Find where the given text appears and provide that cell's center as [X, Y] coordinate. 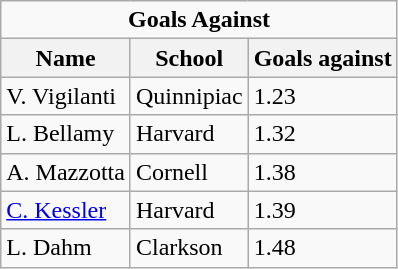
Goals against [322, 58]
L. Bellamy [66, 134]
School [189, 58]
Clarkson [189, 248]
Name [66, 58]
1.39 [322, 210]
1.48 [322, 248]
A. Mazzotta [66, 172]
Quinnipiac [189, 96]
1.38 [322, 172]
1.23 [322, 96]
L. Dahm [66, 248]
C. Kessler [66, 210]
Cornell [189, 172]
Goals Against [199, 20]
1.32 [322, 134]
V. Vigilanti [66, 96]
